For the text-containing cell, return its midpoint in [X, Y] coordinate format. 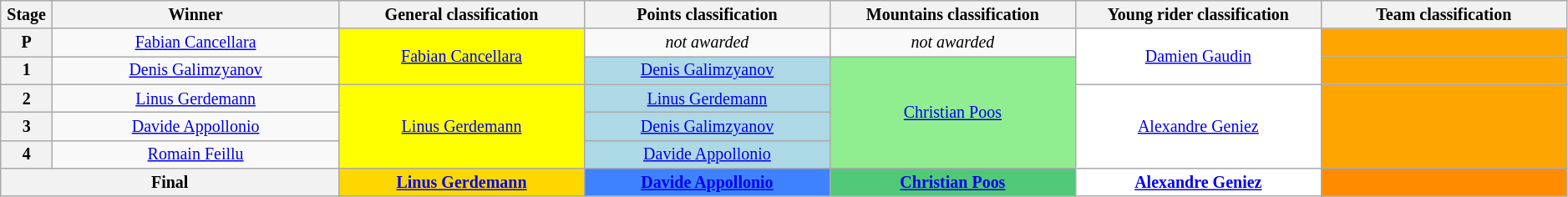
Winner [195, 15]
Stage [27, 15]
4 [27, 154]
Romain Feillu [195, 154]
2 [27, 98]
General classification [462, 15]
Team classification [1444, 15]
Young rider classification [1198, 15]
Mountains classification [952, 15]
1 [27, 70]
Points classification [707, 15]
P [27, 43]
Final [170, 182]
Damien Gaudin [1198, 57]
3 [27, 127]
